Locate the cell with the specified text and output its [X, Y] center coordinate. 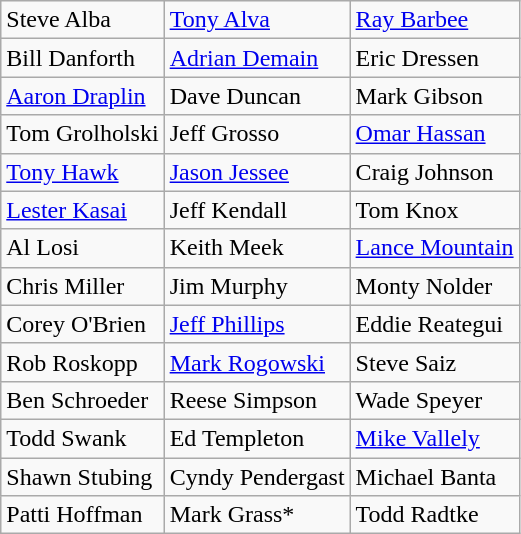
Omar Hassan [434, 134]
Tony Hawk [82, 172]
Jeff Kendall [257, 210]
Rob Roskopp [82, 362]
Chris Miller [82, 286]
Ben Schroeder [82, 400]
Jeff Phillips [257, 324]
Tom Grolholski [82, 134]
Mark Rogowski [257, 362]
Michael Banta [434, 477]
Dave Duncan [257, 96]
Wade Speyer [434, 400]
Tom Knox [434, 210]
Craig Johnson [434, 172]
Cyndy Pendergast [257, 477]
Eddie Reategui [434, 324]
Steve Alba [82, 20]
Reese Simpson [257, 400]
Corey O'Brien [82, 324]
Jim Murphy [257, 286]
Todd Swank [82, 438]
Mike Vallely [434, 438]
Lester Kasai [82, 210]
Tony Alva [257, 20]
Monty Nolder [434, 286]
Todd Radtke [434, 515]
Bill Danforth [82, 58]
Aaron Draplin [82, 96]
Mark Grass* [257, 515]
Adrian Demain [257, 58]
Lance Mountain [434, 248]
Ed Templeton [257, 438]
Jason Jessee [257, 172]
Shawn Stubing [82, 477]
Keith Meek [257, 248]
Mark Gibson [434, 96]
Eric Dressen [434, 58]
Jeff Grosso [257, 134]
Steve Saiz [434, 362]
Al Losi [82, 248]
Ray Barbee [434, 20]
Patti Hoffman [82, 515]
